Return the (X, Y) coordinate for the center point of the cell that contains the specified text.  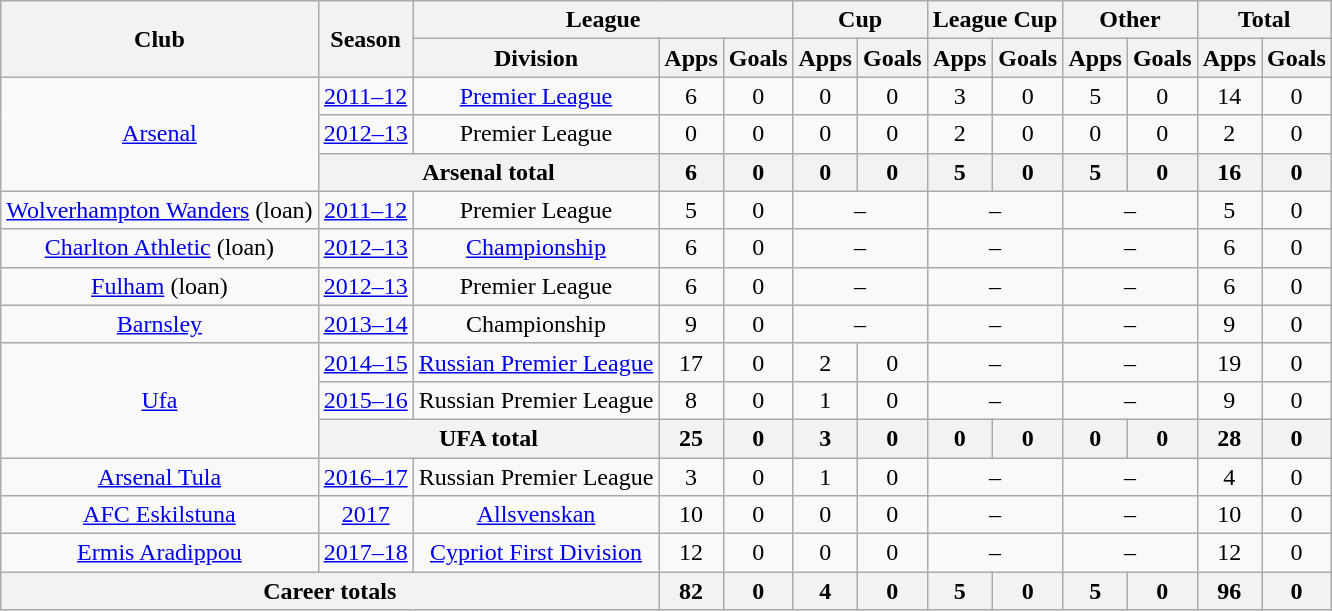
2015–16 (366, 400)
Other (1130, 20)
19 (1229, 362)
82 (691, 591)
Club (160, 39)
Barnsley (160, 324)
Arsenal total (488, 172)
28 (1229, 438)
League Cup (995, 20)
Fulham (loan) (160, 286)
2014–15 (366, 362)
Arsenal (160, 134)
Ufa (160, 400)
AFC Eskilstuna (160, 515)
16 (1229, 172)
2016–17 (366, 477)
Season (366, 39)
Cypriot First Division (536, 553)
2013–14 (366, 324)
17 (691, 362)
25 (691, 438)
96 (1229, 591)
2017 (366, 515)
8 (691, 400)
UFA total (488, 438)
Total (1264, 20)
Career totals (330, 591)
Arsenal Tula (160, 477)
Charlton Athletic (loan) (160, 248)
Wolverhampton Wanders (loan) (160, 210)
14 (1229, 96)
Cup (860, 20)
League (603, 20)
Division (536, 58)
2017–18 (366, 553)
Allsvenskan (536, 515)
Ermis Aradippou (160, 553)
